For the text-containing cell, return its midpoint in [X, Y] coordinate format. 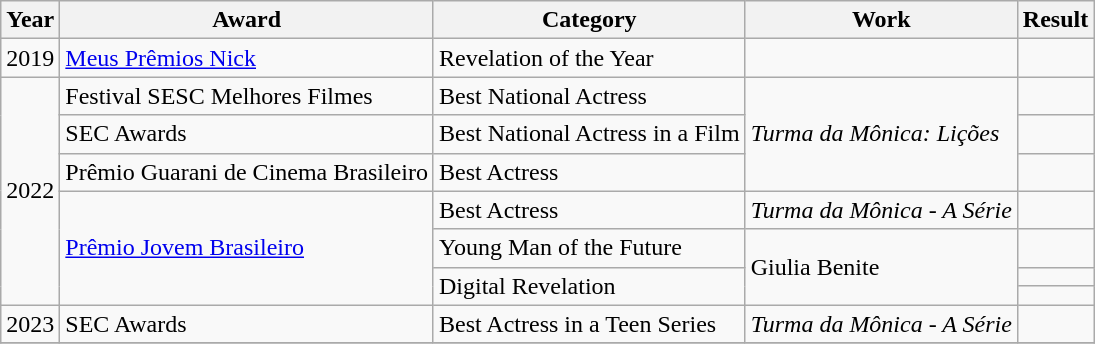
Work [881, 20]
Best National Actress [589, 96]
Giulia Benite [881, 267]
2023 [30, 324]
Prêmio Guarani de Cinema Brasileiro [247, 172]
Prêmio Jovem Brasileiro [247, 248]
Turma da Mônica: Lições [881, 134]
Year [30, 20]
2019 [30, 58]
2022 [30, 191]
Result [1055, 20]
Revelation of the Year [589, 58]
Meus Prêmios Nick [247, 58]
Category [589, 20]
Young Man of the Future [589, 248]
Festival SESC Melhores Filmes [247, 96]
Award [247, 20]
Digital Revelation [589, 286]
Best Actress in a Teen Series [589, 324]
Best National Actress in a Film [589, 134]
